Return (x, y) of the center of cell containing provided text 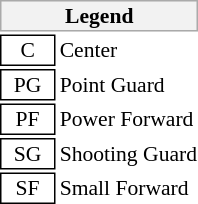
Power Forward (128, 120)
SF (28, 188)
SG (28, 154)
Center (128, 50)
Point Guard (128, 85)
Small Forward (128, 188)
C (28, 50)
Shooting Guard (128, 154)
PF (28, 120)
PG (28, 85)
